Determine the (x, y) coordinate at the center of the cell enclosing the given text.  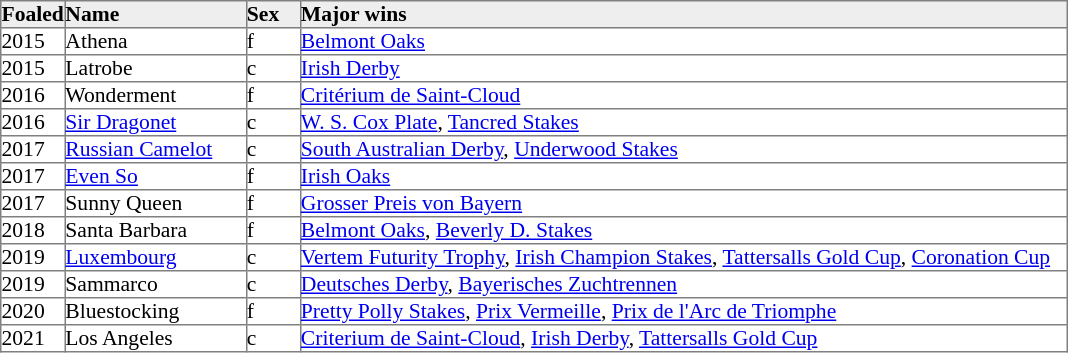
Even So (156, 176)
Belmont Oaks (683, 42)
Vertem Futurity Trophy, Irish Champion Stakes, Tattersalls Gold Cup, Coronation Cup (683, 258)
Grosser Preis von Bayern (683, 204)
Sunny Queen (156, 204)
2020 (33, 312)
Russian Camelot (156, 150)
Pretty Polly Stakes, Prix Vermeille, Prix de l'Arc de Triomphe (683, 312)
Belmont Oaks, Beverly D. Stakes (683, 230)
2018 (33, 230)
Irish Oaks (683, 176)
Bluestocking (156, 312)
Los Angeles (156, 338)
Sammarco (156, 284)
2021 (33, 338)
Sir Dragonet (156, 122)
Criterium de Saint-Cloud, Irish Derby, Tattersalls Gold Cup (683, 338)
W. S. Cox Plate, Tancred Stakes (683, 122)
Luxembourg (156, 258)
Wonderment (156, 96)
Santa Barbara (156, 230)
Major wins (683, 14)
Sex (273, 14)
Irish Derby (683, 68)
South Australian Derby, Underwood Stakes (683, 150)
Critérium de Saint-Cloud (683, 96)
Athena (156, 42)
Latrobe (156, 68)
Deutsches Derby, Bayerisches Zuchtrennen (683, 284)
Name (156, 14)
Foaled (33, 14)
